Locate the cell with the specified text and output its (x, y) center coordinate. 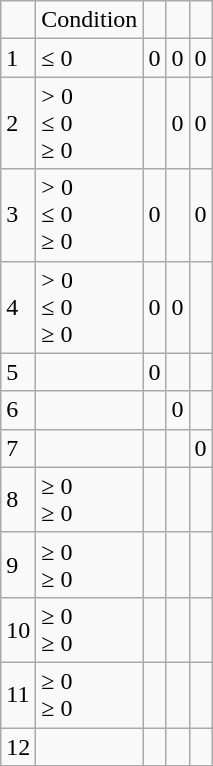
Condition (90, 20)
12 (18, 747)
11 (18, 694)
6 (18, 410)
5 (18, 372)
10 (18, 630)
≤ 0 (90, 58)
7 (18, 448)
1 (18, 58)
8 (18, 500)
4 (18, 307)
3 (18, 215)
2 (18, 123)
9 (18, 564)
